Identify which cell holds the provided text, then report its [x, y] central coordinate. 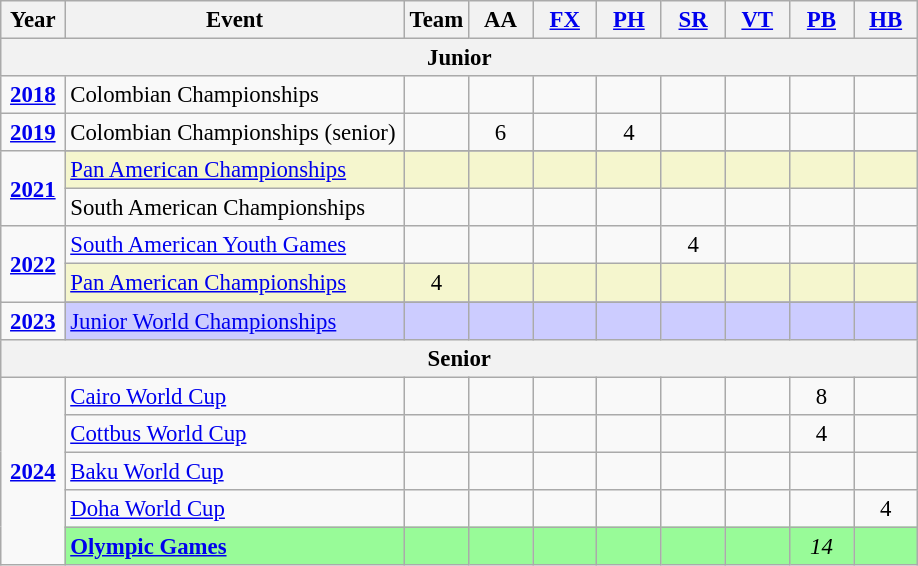
8 [821, 396]
Year [33, 20]
AA [500, 20]
2022 [33, 264]
VT [757, 20]
Olympic Games [234, 546]
2024 [33, 471]
Junior World Championships [234, 321]
Cottbus World Cup [234, 433]
14 [821, 546]
Team [436, 20]
Cairo World Cup [234, 396]
HB [886, 20]
6 [500, 133]
Senior [460, 358]
Doha World Cup [234, 509]
2021 [33, 188]
Colombian Championships (senior) [234, 133]
PH [629, 20]
2019 [33, 133]
2018 [33, 95]
Colombian Championships [234, 95]
South American Youth Games [234, 245]
Event [234, 20]
FX [565, 20]
Baku World Cup [234, 471]
South American Championships [234, 208]
Junior [460, 58]
SR [693, 20]
2023 [33, 321]
PB [821, 20]
